Extract the (x, y) coordinate from the center of the cell holding the provided text.  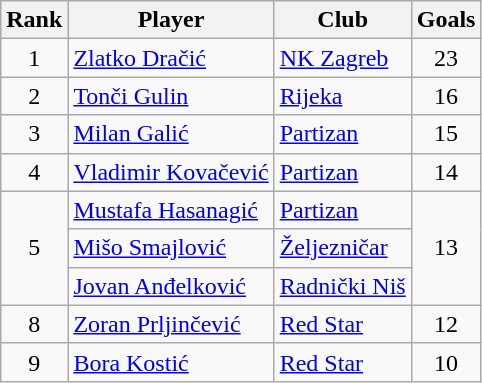
Jovan Anđelković (171, 286)
14 (446, 172)
Club (342, 20)
Rank (34, 20)
12 (446, 324)
4 (34, 172)
Bora Kostić (171, 362)
Goals (446, 20)
Rijeka (342, 96)
Mišo Smajlović (171, 248)
2 (34, 96)
Mustafa Hasanagić (171, 210)
8 (34, 324)
23 (446, 58)
Vladimir Kovačević (171, 172)
13 (446, 248)
NK Zagreb (342, 58)
Zlatko Dračić (171, 58)
9 (34, 362)
3 (34, 134)
Radnički Niš (342, 286)
10 (446, 362)
Player (171, 20)
15 (446, 134)
Zoran Prljinčević (171, 324)
16 (446, 96)
Željezničar (342, 248)
Tonči Gulin (171, 96)
1 (34, 58)
Milan Galić (171, 134)
5 (34, 248)
